Pinpoint the cell where the given text exists, returning its (x, y) midpoint coordinate. 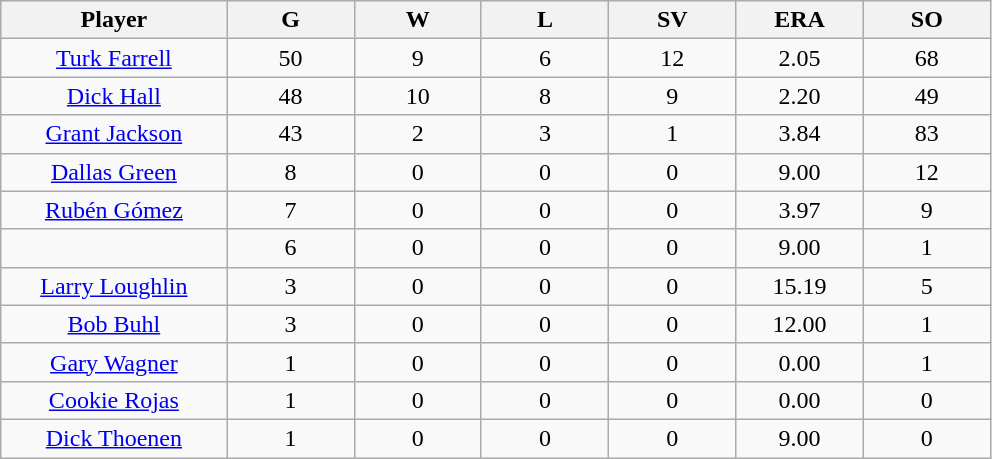
3.97 (800, 210)
2.20 (800, 96)
2.05 (800, 58)
15.19 (800, 286)
68 (926, 58)
12.00 (800, 324)
Dick Hall (114, 96)
Bob Buhl (114, 324)
L (544, 20)
Larry Loughlin (114, 286)
83 (926, 134)
Rubén Gómez (114, 210)
Turk Farrell (114, 58)
2 (418, 134)
48 (290, 96)
7 (290, 210)
SV (672, 20)
G (290, 20)
Cookie Rojas (114, 400)
ERA (800, 20)
Gary Wagner (114, 362)
Grant Jackson (114, 134)
Dick Thoenen (114, 438)
10 (418, 96)
5 (926, 286)
49 (926, 96)
Player (114, 20)
3.84 (800, 134)
SO (926, 20)
50 (290, 58)
43 (290, 134)
Dallas Green (114, 172)
W (418, 20)
